From the cell containing the given text, extract its center point as (x, y) coordinate. 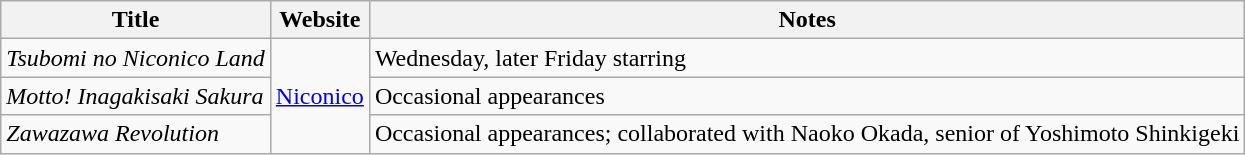
Website (320, 20)
Title (136, 20)
Niconico (320, 96)
Tsubomi no Niconico Land (136, 58)
Wednesday, later Friday starring (807, 58)
Notes (807, 20)
Occasional appearances (807, 96)
Zawazawa Revolution (136, 134)
Occasional appearances; collaborated with Naoko Okada, senior of Yoshimoto Shinkigeki (807, 134)
Motto! Inagakisaki Sakura (136, 96)
